Return the (X, Y) coordinate for the center point of the cell that contains the specified text.  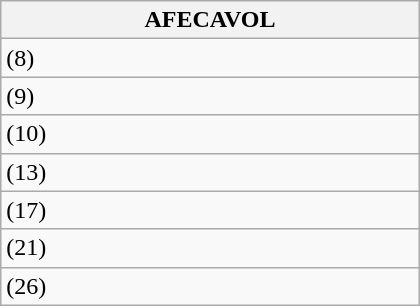
(9) (210, 96)
(26) (210, 286)
(10) (210, 134)
(8) (210, 58)
AFECAVOL (210, 20)
(13) (210, 172)
(21) (210, 248)
(17) (210, 210)
